For the text-containing cell, return its midpoint in [x, y] coordinate format. 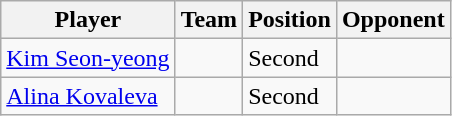
Kim Seon-yeong [88, 58]
Opponent [393, 20]
Position [290, 20]
Alina Kovaleva [88, 96]
Player [88, 20]
Team [209, 20]
